Search for the cell housing the specified text and yield its [X, Y] center coordinate. 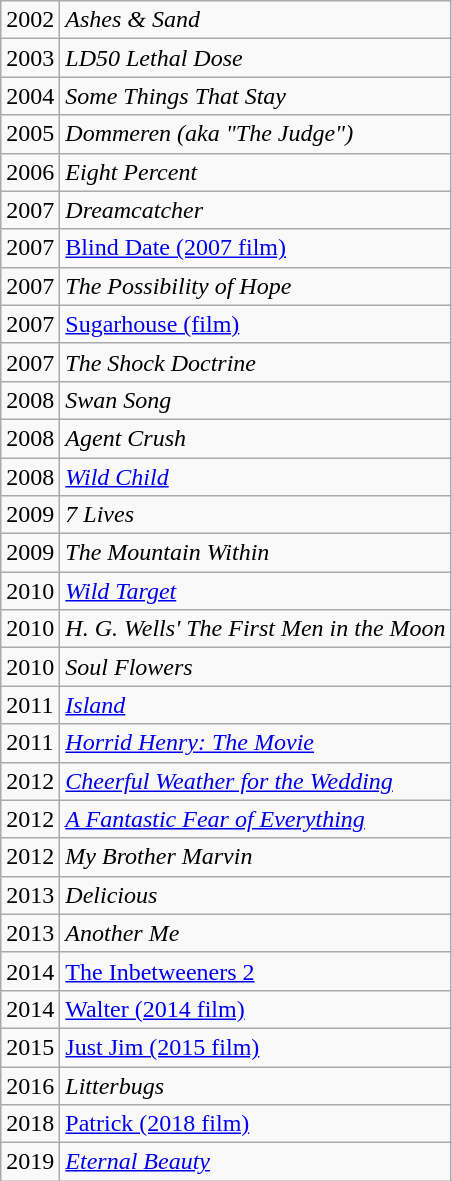
Swan Song [256, 400]
Walter (2014 film) [256, 1009]
2002 [30, 20]
2018 [30, 1124]
7 Lives [256, 515]
Sugarhouse (film) [256, 324]
2005 [30, 134]
The Inbetweeners 2 [256, 971]
Agent Crush [256, 438]
Eternal Beauty [256, 1162]
Soul Flowers [256, 667]
2003 [30, 58]
Another Me [256, 933]
Blind Date (2007 film) [256, 248]
2016 [30, 1085]
Island [256, 705]
Patrick (2018 film) [256, 1124]
The Shock Doctrine [256, 362]
Wild Target [256, 591]
Ashes & Sand [256, 20]
Some Things That Stay [256, 96]
The Possibility of Hope [256, 286]
H. G. Wells' The First Men in the Moon [256, 629]
Just Jim (2015 film) [256, 1047]
LD50 Lethal Dose [256, 58]
Dreamcatcher [256, 210]
Delicious [256, 895]
Cheerful Weather for the Wedding [256, 781]
A Fantastic Fear of Everything [256, 819]
2006 [30, 172]
2019 [30, 1162]
My Brother Marvin [256, 857]
2004 [30, 96]
The Mountain Within [256, 553]
Dommeren (aka "The Judge") [256, 134]
Eight Percent [256, 172]
Horrid Henry: The Movie [256, 743]
Wild Child [256, 477]
2015 [30, 1047]
Litterbugs [256, 1085]
